Output the [X, Y] coordinate of the center of the cell containing the given text.  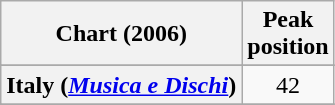
Chart (2006) [122, 34]
Peakposition [288, 34]
42 [288, 85]
Italy (Musica e Dischi) [122, 85]
